Identify which cell holds the provided text, then report its [X, Y] central coordinate. 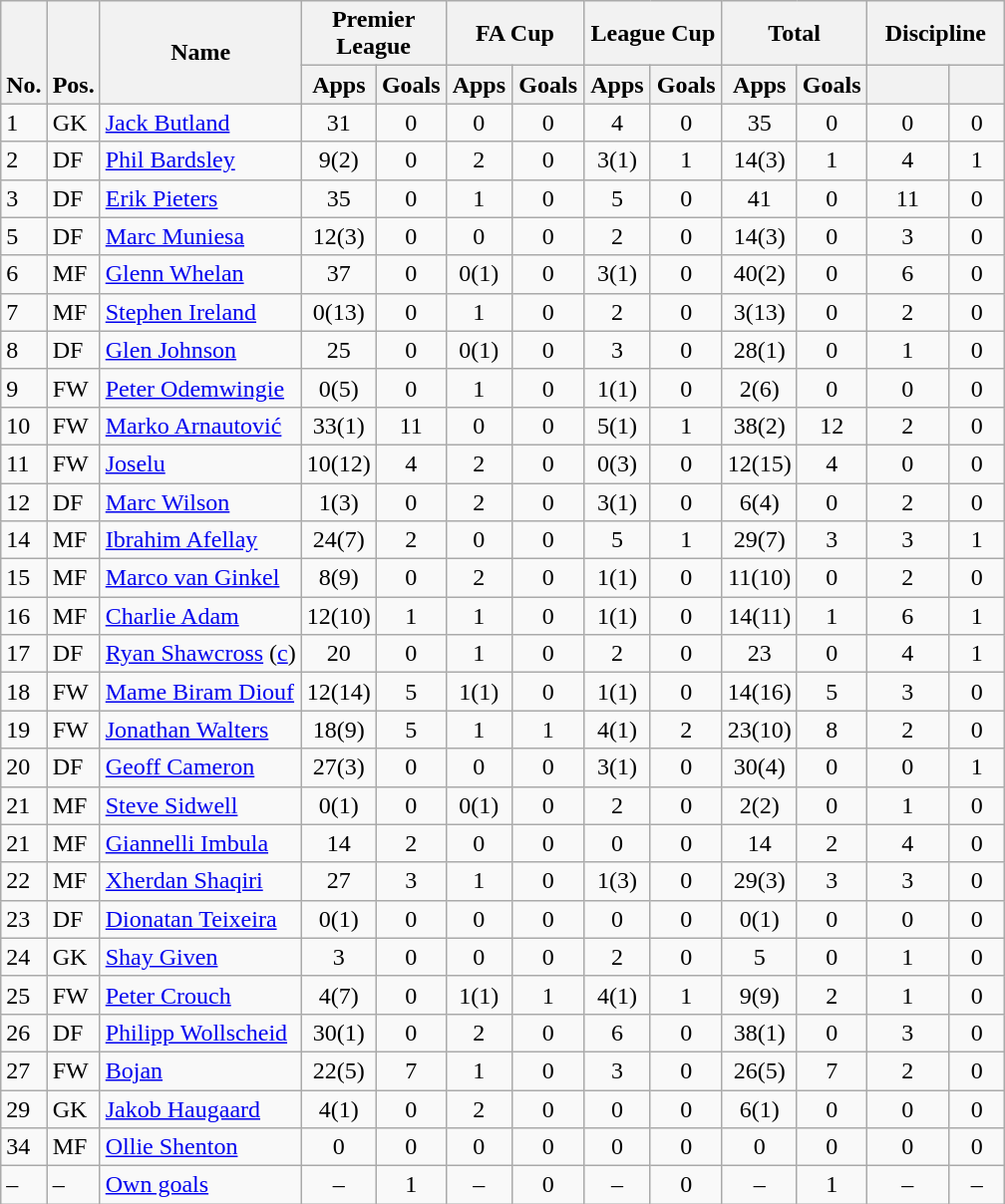
38(2) [760, 426]
38(1) [760, 1033]
No. [24, 52]
Jakob Haugaard [200, 1109]
6(1) [760, 1109]
12(10) [339, 616]
11(10) [760, 578]
Discipline [935, 34]
29(7) [760, 540]
0(5) [339, 388]
4(7) [339, 995]
19 [24, 730]
Giannelli Imbula [200, 843]
Steve Sidwell [200, 805]
34 [24, 1147]
Glenn Whelan [200, 274]
Mame Biram Diouf [200, 692]
0(3) [618, 463]
2(6) [760, 388]
24 [24, 957]
Total [794, 34]
15 [24, 578]
Joselu [200, 463]
17 [24, 654]
Erik Pieters [200, 198]
Glen Johnson [200, 350]
Bojan [200, 1070]
23(10) [760, 730]
Own goals [200, 1185]
Marc Muniesa [200, 236]
16 [24, 616]
Marc Wilson [200, 501]
3(13) [760, 312]
37 [339, 274]
FA Cup [514, 34]
Pos. [74, 52]
9(2) [339, 160]
Xherdan Shaqiri [200, 881]
Jonathan Walters [200, 730]
18 [24, 692]
0(13) [339, 312]
18(9) [339, 730]
Peter Crouch [200, 995]
Ibrahim Afellay [200, 540]
24(7) [339, 540]
2(2) [760, 805]
9(9) [760, 995]
Ryan Shawcross (c) [200, 654]
22(5) [339, 1070]
10 [24, 426]
22 [24, 881]
Shay Given [200, 957]
27(3) [339, 767]
29(3) [760, 881]
Stephen Ireland [200, 312]
Ollie Shenton [200, 1147]
31 [339, 123]
12(14) [339, 692]
Premier League [373, 34]
14(16) [760, 692]
29 [24, 1109]
Phil Bardsley [200, 160]
Geoff Cameron [200, 767]
5(1) [618, 426]
Jack Butland [200, 123]
41 [760, 198]
30(1) [339, 1033]
40(2) [760, 274]
30(4) [760, 767]
League Cup [654, 34]
Philipp Wollscheid [200, 1033]
Peter Odemwingie [200, 388]
26(5) [760, 1070]
10(12) [339, 463]
28(1) [760, 350]
26 [24, 1033]
12(15) [760, 463]
12(3) [339, 236]
Dionatan Teixeira [200, 919]
Charlie Adam [200, 616]
9 [24, 388]
Marko Arnautović [200, 426]
6(4) [760, 501]
8(9) [339, 578]
Name [200, 52]
33(1) [339, 426]
Marco van Ginkel [200, 578]
14(11) [760, 616]
